Locate the cell with the specified text and output its (x, y) center coordinate. 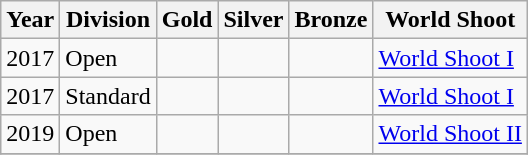
Division (108, 20)
Bronze (331, 20)
Gold (187, 20)
Silver (254, 20)
Year (30, 20)
World Shoot II (450, 134)
Standard (108, 96)
World Shoot (450, 20)
2019 (30, 134)
